Find where the given text appears and provide that cell's center as [X, Y] coordinate. 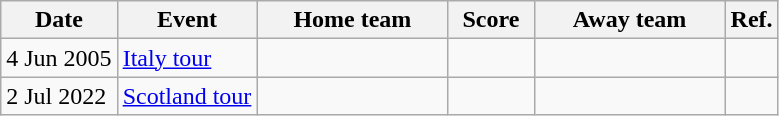
Away team [630, 20]
4 Jun 2005 [59, 58]
Scotland tour [187, 96]
Event [187, 20]
Date [59, 20]
2 Jul 2022 [59, 96]
Score [491, 20]
Home team [352, 20]
Italy tour [187, 58]
Ref. [752, 20]
